Return [x, y] of the center of cell containing provided text 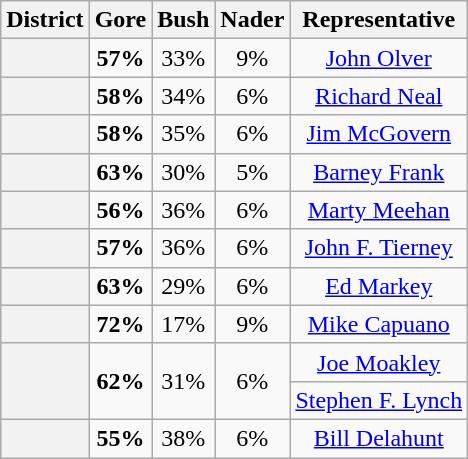
Joe Moakley [379, 362]
62% [120, 381]
38% [184, 438]
District [45, 20]
34% [184, 96]
30% [184, 172]
56% [120, 210]
Mike Capuano [379, 324]
Gore [120, 20]
31% [184, 381]
33% [184, 58]
Barney Frank [379, 172]
5% [252, 172]
Bush [184, 20]
Ed Markey [379, 286]
Richard Neal [379, 96]
Bill Delahunt [379, 438]
55% [120, 438]
Marty Meehan [379, 210]
Jim McGovern [379, 134]
72% [120, 324]
John Olver [379, 58]
17% [184, 324]
35% [184, 134]
Nader [252, 20]
Representative [379, 20]
29% [184, 286]
John F. Tierney [379, 248]
Stephen F. Lynch [379, 400]
